Extract the [x, y] coordinate from the center of the cell holding the provided text.  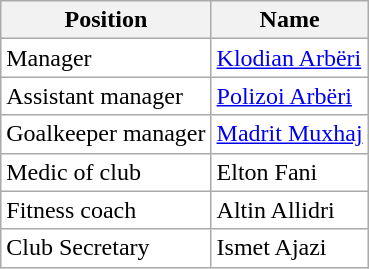
Name [290, 20]
Ismet Ajazi [290, 248]
Medic of club [106, 172]
Madrit Muxhaj [290, 134]
Klodian Arbëri [290, 58]
Fitness coach [106, 210]
Elton Fani [290, 172]
Goalkeeper manager [106, 134]
Assistant manager [106, 96]
Altin Allidri [290, 210]
Manager [106, 58]
Polizoi Arbëri [290, 96]
Position [106, 20]
Club Secretary [106, 248]
